Pinpoint the cell where the given text exists, returning its (x, y) midpoint coordinate. 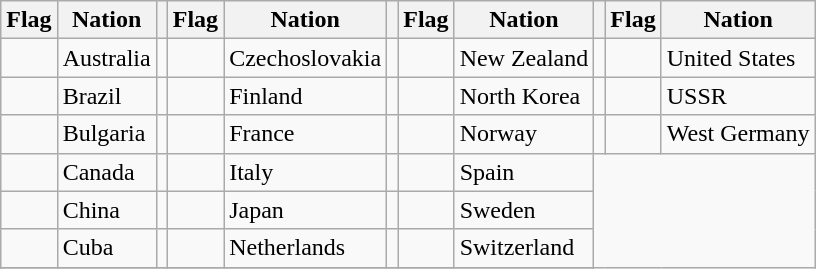
USSR (738, 96)
China (106, 210)
Australia (106, 58)
North Korea (524, 96)
Norway (524, 134)
Finland (306, 96)
France (306, 134)
Canada (106, 172)
Spain (524, 172)
West Germany (738, 134)
Netherlands (306, 248)
Brazil (106, 96)
Italy (306, 172)
Cuba (106, 248)
United States (738, 58)
Bulgaria (106, 134)
Sweden (524, 210)
Switzerland (524, 248)
Japan (306, 210)
New Zealand (524, 58)
Czechoslovakia (306, 58)
